For the text-containing cell, return its midpoint in [x, y] coordinate format. 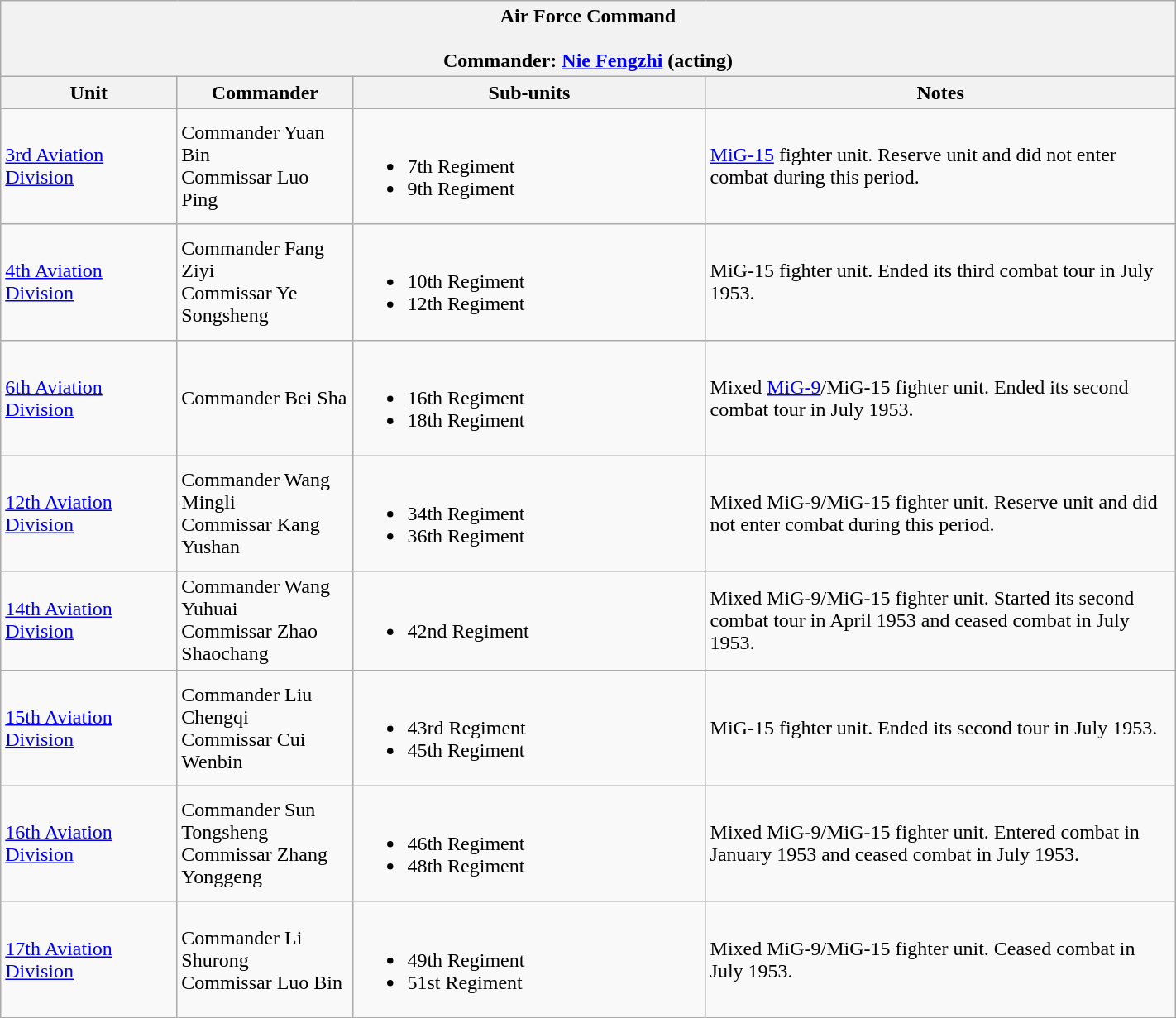
4th Aviation Division [89, 282]
14th Aviation Division [89, 620]
Commander Yuan BinCommissar Luo Ping [265, 166]
43rd Regiment45th Regiment [529, 728]
3rd Aviation Division [89, 166]
Commander Sun TongshengCommissar Zhang Yonggeng [265, 844]
Mixed MiG-9/MiG-15 fighter unit. Started its second combat tour in April 1953 and ceased combat in July 1953. [940, 620]
Mixed MiG-9/MiG-15 fighter unit. Ceased combat in July 1953. [940, 959]
16th Regiment18th Regiment [529, 398]
MiG-15 fighter unit. Ended its third combat tour in July 1953. [940, 282]
49th Regiment51st Regiment [529, 959]
Mixed MiG-9/MiG-15 fighter unit. Entered combat in January 1953 and ceased combat in July 1953. [940, 844]
10th Regiment12th Regiment [529, 282]
MiG-15 fighter unit. Ended its second tour in July 1953. [940, 728]
Commander Fang ZiyiCommissar Ye Songsheng [265, 282]
Commander [265, 93]
Mixed MiG-9/MiG-15 fighter unit. Reserve unit and did not enter combat during this period. [940, 514]
Commander Wang MingliCommissar Kang Yushan [265, 514]
MiG-15 fighter unit. Reserve unit and did not enter combat during this period. [940, 166]
16th Aviation Division [89, 844]
Commander Bei Sha [265, 398]
34th Regiment36th Regiment [529, 514]
42nd Regiment [529, 620]
46th Regiment48th Regiment [529, 844]
Mixed MiG-9/MiG-15 fighter unit. Ended its second combat tour in July 1953. [940, 398]
15th Aviation Division [89, 728]
Notes [940, 93]
Commander Li ShurongCommissar Luo Bin [265, 959]
Commander Liu ChengqiCommissar Cui Wenbin [265, 728]
Sub-units [529, 93]
Air Force CommandCommander: Nie Fengzhi (acting) [588, 39]
7th Regiment9th Regiment [529, 166]
Unit [89, 93]
17th Aviation Division [89, 959]
6th Aviation Division [89, 398]
12th Aviation Division [89, 514]
Commander Wang YuhuaiCommissar Zhao Shaochang [265, 620]
